Determine the [x, y] coordinate at the center of the cell enclosing the given text.  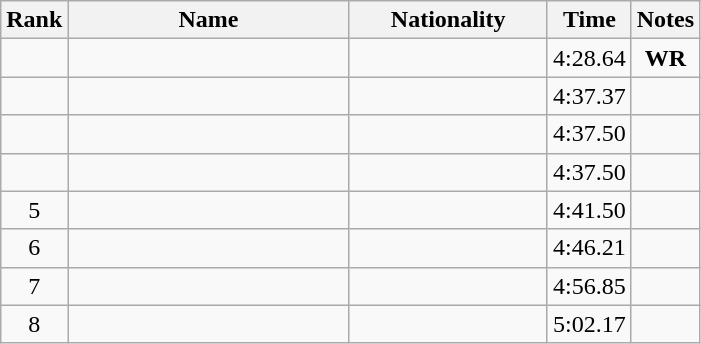
Nationality [448, 20]
6 [34, 248]
Time [589, 20]
4:28.64 [589, 58]
4:37.37 [589, 96]
7 [34, 286]
Name [208, 20]
WR [665, 58]
4:56.85 [589, 286]
8 [34, 324]
5:02.17 [589, 324]
5 [34, 210]
4:46.21 [589, 248]
Rank [34, 20]
Notes [665, 20]
4:41.50 [589, 210]
